Extract the (x, y) coordinate from the center of the cell holding the provided text.  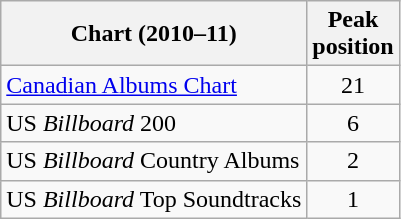
Canadian Albums Chart (154, 85)
US Billboard Top Soundtracks (154, 199)
US Billboard 200 (154, 123)
1 (353, 199)
Chart (2010–11) (154, 34)
2 (353, 161)
21 (353, 85)
US Billboard Country Albums (154, 161)
Peakposition (353, 34)
6 (353, 123)
